Scan for the cell matching the given text and deliver its (X, Y) coordinate at center. 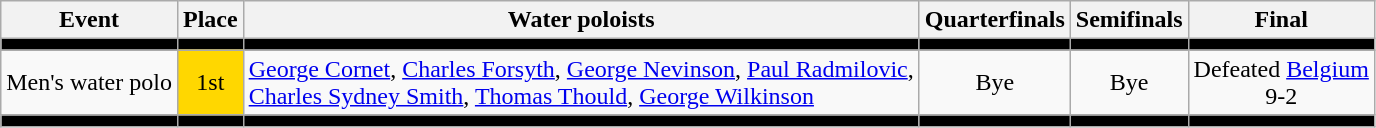
Water poloists (581, 20)
1st (210, 82)
Quarterfinals (994, 20)
Semifinals (1129, 20)
Place (210, 20)
Defeated Belgium 9-2 (1281, 82)
Men's water polo (90, 82)
George Cornet, Charles Forsyth, George Nevinson, Paul Radmilovic, Charles Sydney Smith, Thomas Thould, George Wilkinson (581, 82)
Final (1281, 20)
Event (90, 20)
